Provide the (x, y) coordinate of the cell's center where the given text is located.  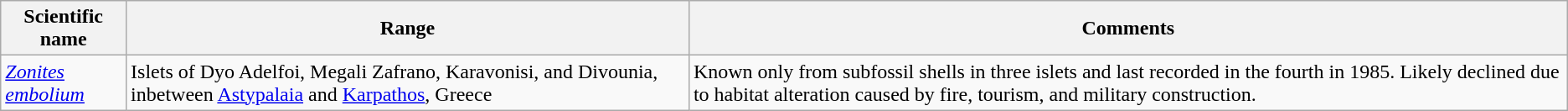
Scientific name (64, 29)
Comments (1127, 29)
Islets of Dyo Adelfoi, Megali Zafrano, Karavonisi, and Divounia, inbetween Astypalaia and Karpathos, Greece (408, 82)
Range (408, 29)
Zonites embolium (64, 82)
